Identify which cell holds the provided text, then report its (x, y) central coordinate. 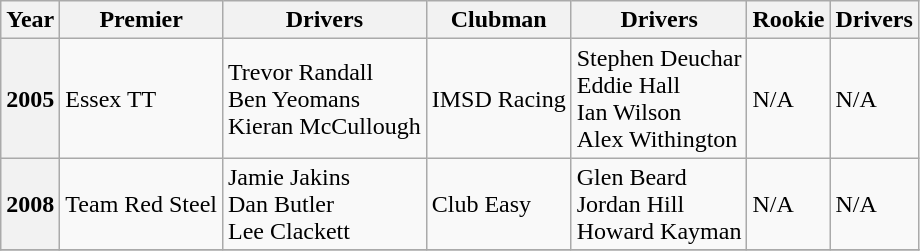
2008 (30, 204)
IMSD Racing (498, 98)
Premier (142, 20)
Rookie (788, 20)
Glen BeardJordan HillHoward Kayman (659, 204)
Team Red Steel (142, 204)
Jamie JakinsDan ButlerLee Clackett (324, 204)
2005 (30, 98)
Clubman (498, 20)
Essex TT (142, 98)
Club Easy (498, 204)
Trevor RandallBen YeomansKieran McCullough (324, 98)
Year (30, 20)
Stephen DeucharEddie HallIan WilsonAlex Withington (659, 98)
